Pinpoint the cell where the given text exists, returning its [x, y] midpoint coordinate. 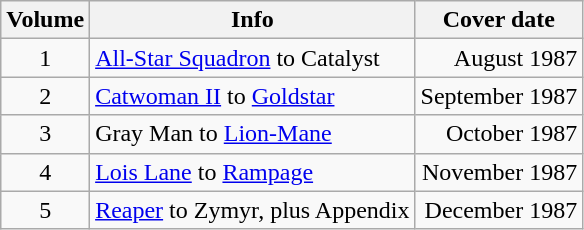
Lois Lane to Rampage [252, 172]
All-Star Squadron to Catalyst [252, 58]
Reaper to Zymyr, plus Appendix [252, 210]
Gray Man to Lion-Mane [252, 134]
1 [46, 58]
December 1987 [499, 210]
Volume [46, 20]
Cover date [499, 20]
5 [46, 210]
2 [46, 96]
September 1987 [499, 96]
4 [46, 172]
Info [252, 20]
Catwoman II to Goldstar [252, 96]
3 [46, 134]
August 1987 [499, 58]
October 1987 [499, 134]
November 1987 [499, 172]
